Locate the cell with the specified text and output its [X, Y] center coordinate. 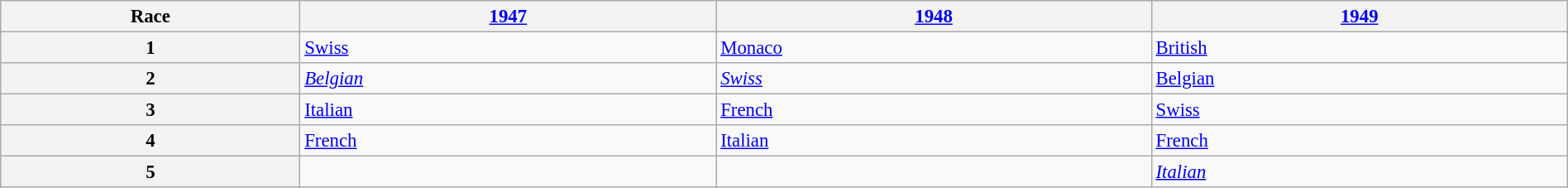
1949 [1360, 17]
British [1360, 48]
1947 [508, 17]
4 [151, 141]
1948 [934, 17]
Monaco [934, 48]
5 [151, 172]
1 [151, 48]
Race [151, 17]
2 [151, 79]
3 [151, 110]
